Scan for the cell matching the given text and deliver its [X, Y] coordinate at center. 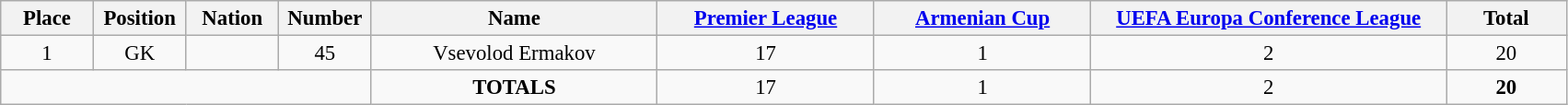
Nation [232, 18]
Total [1506, 18]
Premier League [766, 18]
Armenian Cup [982, 18]
Vsevolod Ermakov [514, 53]
Position [140, 18]
GK [140, 53]
Name [514, 18]
Number [326, 18]
UEFA Europa Conference League [1269, 18]
45 [326, 53]
TOTALS [514, 87]
Place [48, 18]
